Return the [x, y] coordinate for the center point of the cell that contains the specified text.  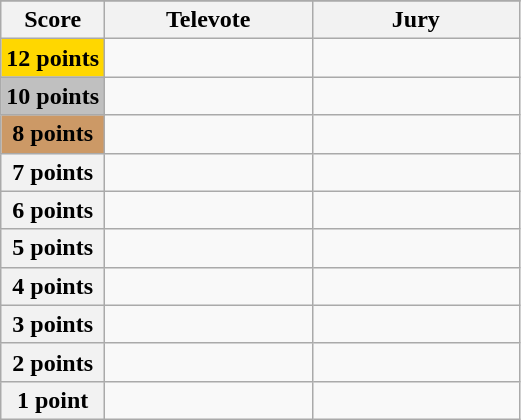
8 points [53, 134]
10 points [53, 96]
5 points [53, 248]
4 points [53, 286]
2 points [53, 362]
3 points [53, 324]
Jury [416, 20]
12 points [53, 58]
Televote [209, 20]
7 points [53, 172]
1 point [53, 400]
Score [53, 20]
6 points [53, 210]
